For the text-containing cell, return its midpoint in [x, y] coordinate format. 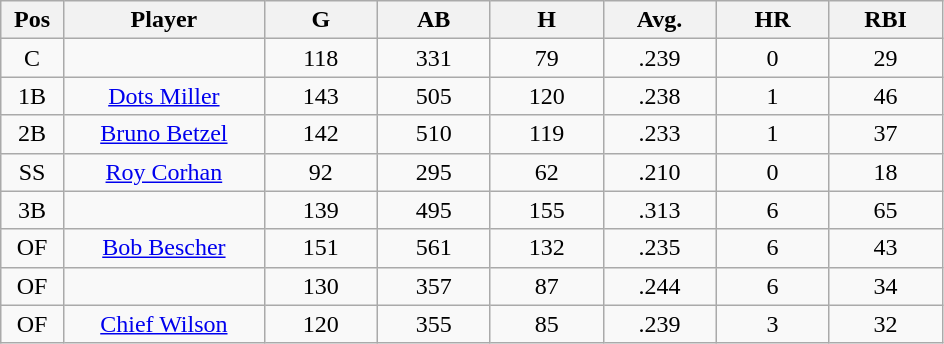
505 [434, 96]
H [546, 20]
92 [320, 172]
18 [886, 172]
C [32, 58]
495 [434, 210]
32 [886, 324]
151 [320, 248]
85 [546, 324]
155 [546, 210]
62 [546, 172]
34 [886, 286]
46 [886, 96]
2B [32, 134]
.235 [660, 248]
.233 [660, 134]
561 [434, 248]
37 [886, 134]
355 [434, 324]
SS [32, 172]
143 [320, 96]
331 [434, 58]
HR [772, 20]
510 [434, 134]
Avg. [660, 20]
Pos [32, 20]
142 [320, 134]
.313 [660, 210]
Dots Miller [164, 96]
1B [32, 96]
Bruno Betzel [164, 134]
130 [320, 286]
Player [164, 20]
Bob Bescher [164, 248]
357 [434, 286]
.238 [660, 96]
118 [320, 58]
65 [886, 210]
.210 [660, 172]
132 [546, 248]
295 [434, 172]
3 [772, 324]
.244 [660, 286]
Roy Corhan [164, 172]
Chief Wilson [164, 324]
139 [320, 210]
AB [434, 20]
79 [546, 58]
RBI [886, 20]
G [320, 20]
43 [886, 248]
119 [546, 134]
87 [546, 286]
29 [886, 58]
3B [32, 210]
